Output the (x, y) coordinate of the center of the cell containing the given text.  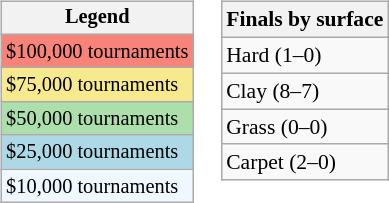
Hard (1–0) (304, 55)
$50,000 tournaments (97, 119)
$75,000 tournaments (97, 85)
Carpet (2–0) (304, 162)
Grass (0–0) (304, 127)
$10,000 tournaments (97, 186)
$25,000 tournaments (97, 152)
Clay (8–7) (304, 91)
Finals by surface (304, 20)
$100,000 tournaments (97, 51)
Legend (97, 18)
